From the cell containing the given text, extract its center point as [x, y] coordinate. 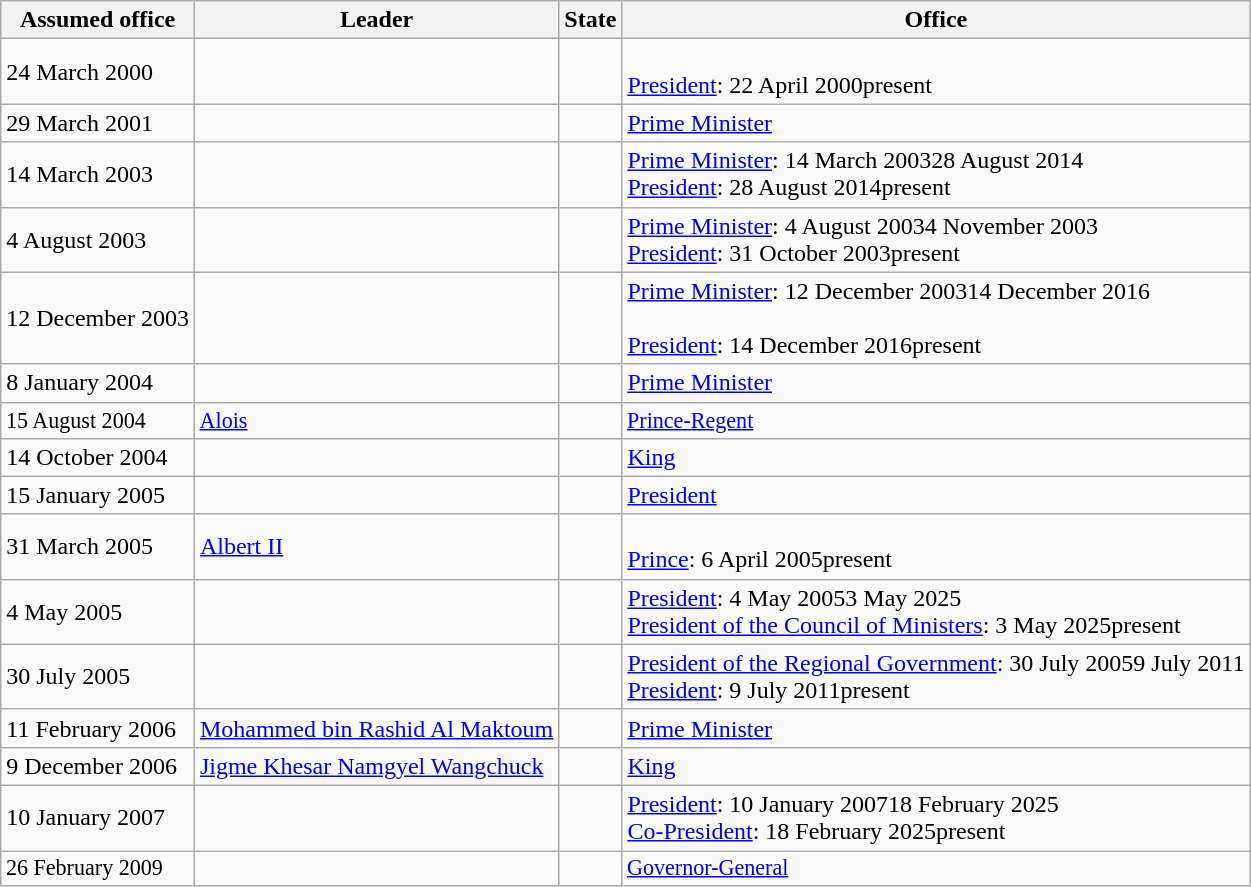
14 March 2003 [98, 174]
President: 22 April 2000present [936, 72]
15 January 2005 [98, 495]
Prince: 6 April 2005present [936, 546]
30 July 2005 [98, 676]
Jigme Khesar Namgyel Wangchuck [376, 766]
24 March 2000 [98, 72]
4 May 2005 [98, 612]
President: 4 May 20053 May 2025President of the Council of Ministers: 3 May 2025present [936, 612]
Leader [376, 20]
14 October 2004 [98, 457]
31 March 2005 [98, 546]
8 January 2004 [98, 383]
Governor-General [936, 868]
State [590, 20]
President of the Regional Government: 30 July 20059 July 2011President: 9 July 2011present [936, 676]
26 February 2009 [98, 868]
Prince-Regent [936, 420]
Prime Minister: 14 March 200328 August 2014President: 28 August 2014present [936, 174]
29 March 2001 [98, 123]
4 August 2003 [98, 240]
15 August 2004 [98, 420]
Albert II [376, 546]
Mohammed bin Rashid Al Maktoum [376, 728]
11 February 2006 [98, 728]
9 December 2006 [98, 766]
12 December 2003 [98, 318]
Alois [376, 420]
Prime Minister: 12 December 200314 December 2016President: 14 December 2016present [936, 318]
Assumed office [98, 20]
10 January 2007 [98, 818]
President [936, 495]
Office [936, 20]
Prime Minister: 4 August 20034 November 2003President: 31 October 2003present [936, 240]
President: 10 January 200718 February 2025Co-President: 18 February 2025present [936, 818]
